Find where the given text appears and provide that cell's center as (x, y) coordinate. 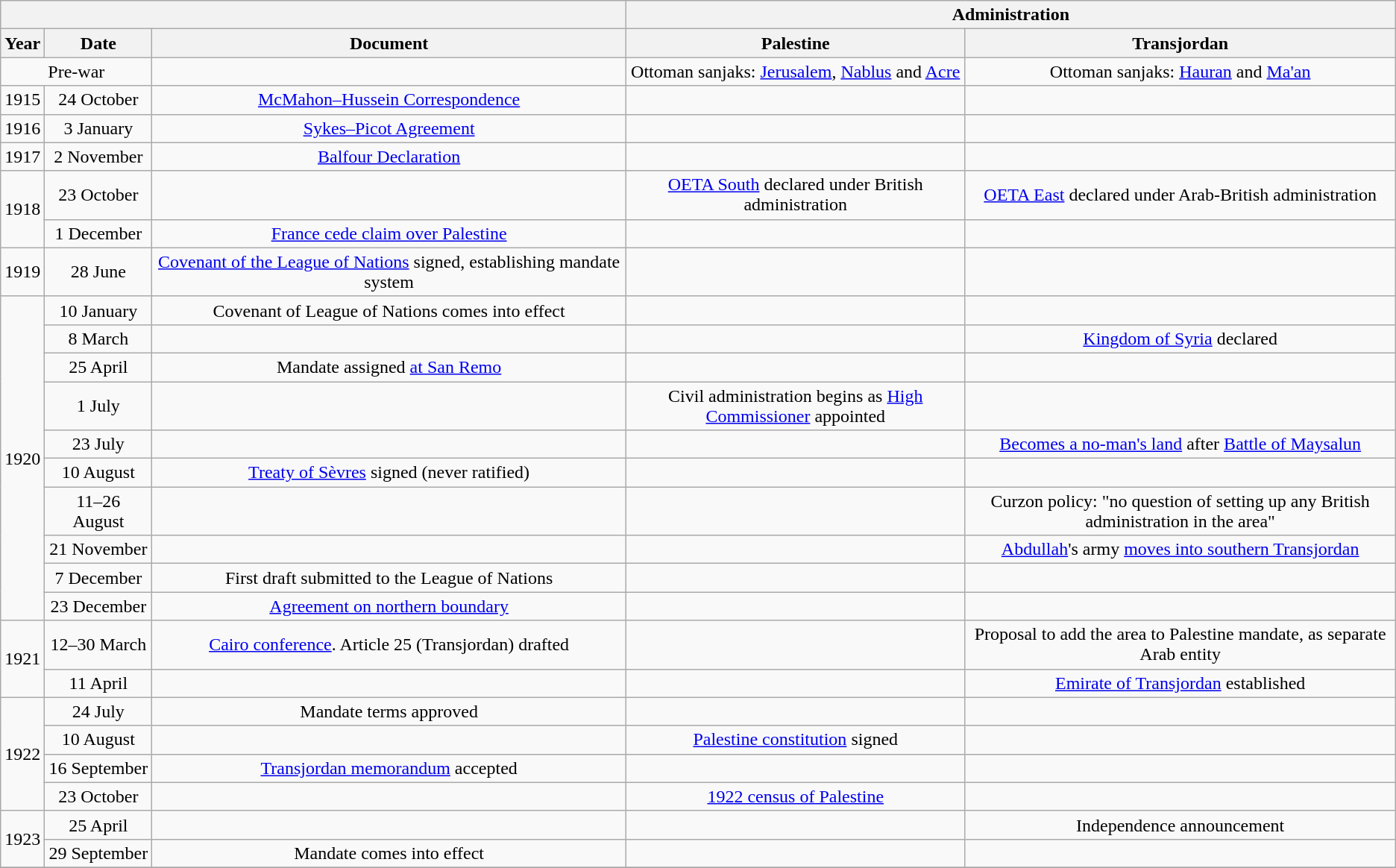
1919 (22, 271)
28 June (98, 271)
Pre-war (76, 72)
Proposal to add the area to Palestine mandate, as separate Arab entity (1180, 644)
Cairo conference. Article 25 (Transjordan) drafted (389, 644)
Agreement on northern boundary (389, 606)
1918 (22, 209)
1920 (22, 458)
1922 (22, 754)
23 July (98, 444)
Civil administration begins as High Commissioner appointed (795, 406)
23 December (98, 606)
Mandate assigned at San Remo (389, 367)
1 December (98, 233)
Mandate terms approved (389, 711)
7 December (98, 578)
24 July (98, 711)
Emirate of Transjordan established (1180, 683)
24 October (98, 100)
Ottoman sanjaks: Hauran and Ma'an (1180, 72)
1916 (22, 128)
Date (98, 43)
Treaty of Sèvres signed (never ratified) (389, 473)
Becomes a no-man's land after Battle of Maysalun (1180, 444)
11 April (98, 683)
Year (22, 43)
First draft submitted to the League of Nations (389, 578)
Curzon policy: "no question of setting up any British administration in the area" (1180, 512)
Palestine constitution signed (795, 740)
29 September (98, 853)
11–26 August (98, 512)
Balfour Declaration (389, 157)
Administration (1010, 15)
OETA South declared under British administration (795, 195)
21 November (98, 550)
Abdullah's army moves into southern Transjordan (1180, 550)
Document (389, 43)
1923 (22, 839)
France cede claim over Palestine (389, 233)
12–30 March (98, 644)
8 March (98, 339)
1917 (22, 157)
Mandate comes into effect (389, 853)
Palestine (795, 43)
Kingdom of Syria declared (1180, 339)
Independence announcement (1180, 825)
3 January (98, 128)
Transjordan memorandum accepted (389, 768)
1921 (22, 659)
Ottoman sanjaks: Jerusalem, Nablus and Acre (795, 72)
10 January (98, 310)
Covenant of League of Nations comes into effect (389, 310)
OETA East declared under Arab-British administration (1180, 195)
Transjordan (1180, 43)
1922 census of Palestine (795, 796)
16 September (98, 768)
Sykes–Picot Agreement (389, 128)
1 July (98, 406)
2 November (98, 157)
Covenant of the League of Nations signed, establishing mandate system (389, 271)
McMahon–Hussein Correspondence (389, 100)
1915 (22, 100)
